Pinpoint the cell where the given text exists, returning its [X, Y] midpoint coordinate. 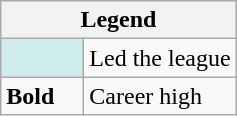
Legend [118, 20]
Led the league [160, 58]
Bold [42, 96]
Career high [160, 96]
